Find where the given text appears and provide that cell's center as [X, Y] coordinate. 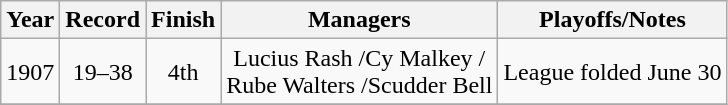
4th [184, 72]
Playoffs/Notes [612, 20]
Lucius Rash /Cy Malkey / Rube Walters /Scudder Bell [360, 72]
League folded June 30 [612, 72]
Managers [360, 20]
1907 [30, 72]
19–38 [103, 72]
Year [30, 20]
Record [103, 20]
Finish [184, 20]
